Detect which cell encompasses the target text, then output its (x, y) center coordinate. 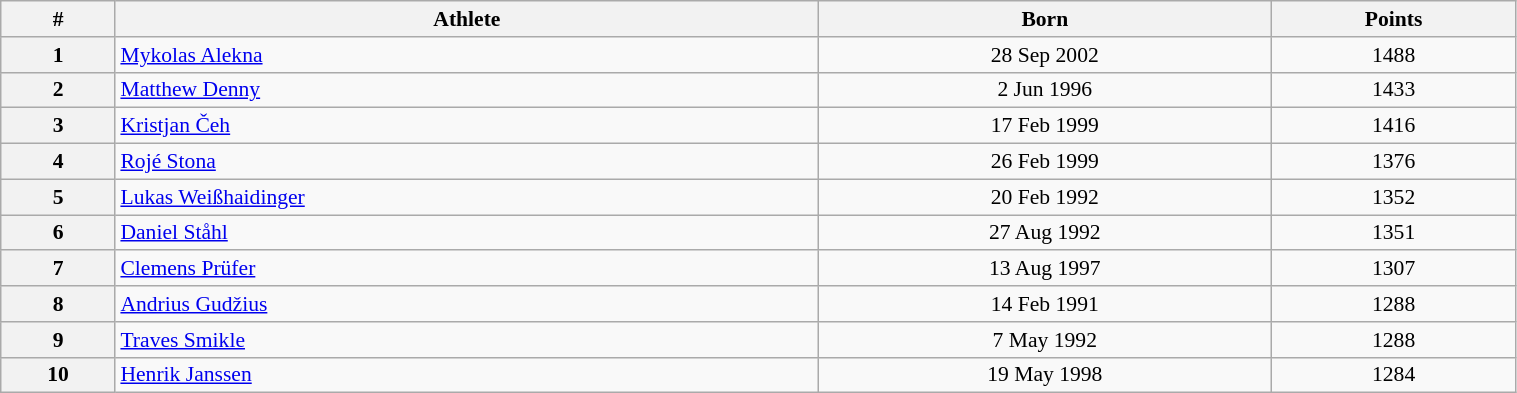
Daniel Ståhl (466, 233)
1416 (1394, 126)
14 Feb 1991 (1044, 304)
Clemens Prüfer (466, 269)
2 Jun 1996 (1044, 90)
17 Feb 1999 (1044, 126)
Andrius Gudžius (466, 304)
1284 (1394, 375)
1433 (1394, 90)
6 (58, 233)
Henrik Janssen (466, 375)
9 (58, 340)
Traves Smikle (466, 340)
13 Aug 1997 (1044, 269)
Mykolas Alekna (466, 55)
1351 (1394, 233)
8 (58, 304)
Points (1394, 19)
20 Feb 1992 (1044, 197)
1 (58, 55)
Lukas Weißhaidinger (466, 197)
Kristjan Čeh (466, 126)
10 (58, 375)
1488 (1394, 55)
2 (58, 90)
1352 (1394, 197)
27 Aug 1992 (1044, 233)
5 (58, 197)
4 (58, 162)
1307 (1394, 269)
26 Feb 1999 (1044, 162)
Born (1044, 19)
28 Sep 2002 (1044, 55)
Rojé Stona (466, 162)
# (58, 19)
3 (58, 126)
1376 (1394, 162)
Matthew Denny (466, 90)
19 May 1998 (1044, 375)
7 (58, 269)
7 May 1992 (1044, 340)
Athlete (466, 19)
